Determine the [X, Y] coordinate at the center of the cell enclosing the given text.  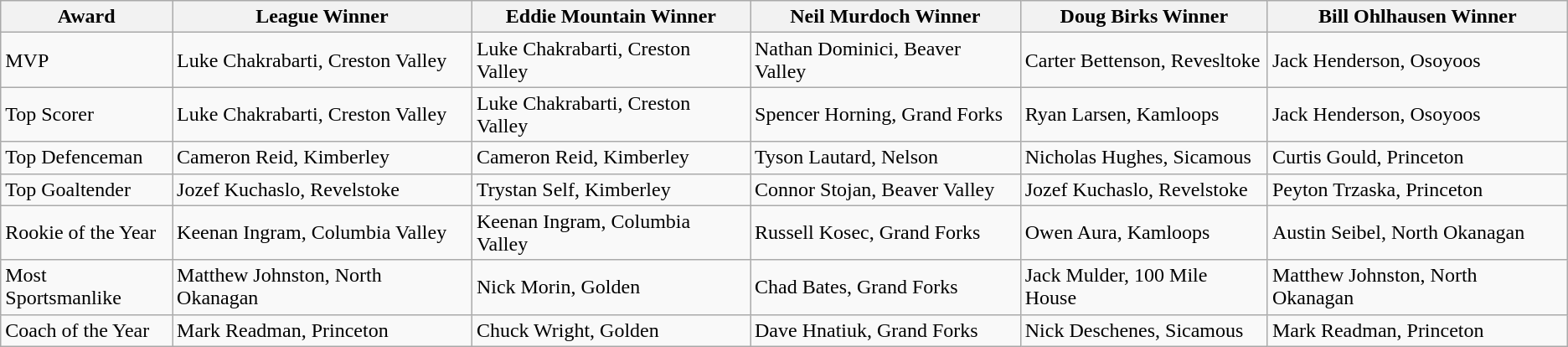
Chuck Wright, Golden [611, 330]
League Winner [322, 17]
Most Sportsmanlike [87, 287]
Tyson Lautard, Nelson [886, 158]
Nicholas Hughes, Sicamous [1144, 158]
Top Goaltender [87, 189]
Peyton Trzaska, Princeton [1417, 189]
Top Defenceman [87, 158]
Nick Morin, Golden [611, 287]
Neil Murdoch Winner [886, 17]
MVP [87, 60]
Owen Aura, Kamloops [1144, 233]
Austin Seibel, North Okanagan [1417, 233]
Russell Kosec, Grand Forks [886, 233]
Curtis Gould, Princeton [1417, 158]
Chad Bates, Grand Forks [886, 287]
Spencer Horning, Grand Forks [886, 114]
Ryan Larsen, Kamloops [1144, 114]
Nathan Dominici, Beaver Valley [886, 60]
Nick Deschenes, Sicamous [1144, 330]
Rookie of the Year [87, 233]
Award [87, 17]
Doug Birks Winner [1144, 17]
Carter Bettenson, Revesltoke [1144, 60]
Connor Stojan, Beaver Valley [886, 189]
Top Scorer [87, 114]
Bill Ohlhausen Winner [1417, 17]
Jack Mulder, 100 Mile House [1144, 287]
Coach of the Year [87, 330]
Dave Hnatiuk, Grand Forks [886, 330]
Trystan Self, Kimberley [611, 189]
Eddie Mountain Winner [611, 17]
